Scan for the cell matching the given text and deliver its [X, Y] coordinate at center. 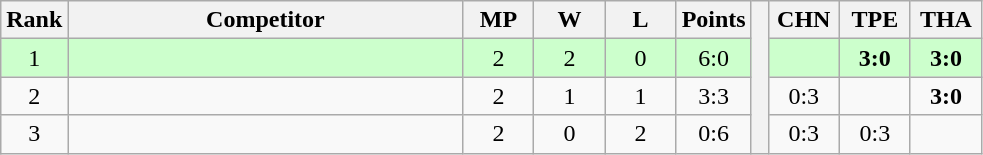
TPE [874, 20]
MP [498, 20]
0:6 [714, 134]
W [570, 20]
THA [946, 20]
Rank [34, 20]
3:3 [714, 96]
3 [34, 134]
CHN [804, 20]
Competitor [266, 20]
Points [714, 20]
6:0 [714, 58]
L [640, 20]
